Return the (x, y) coordinate for the center point of the cell that contains the specified text.  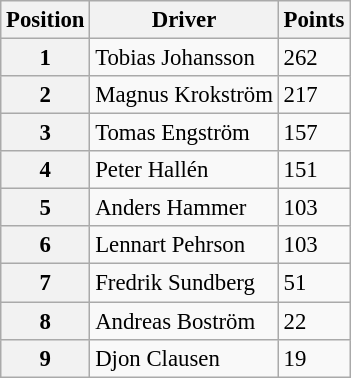
5 (46, 208)
22 (314, 321)
Fredrik Sundberg (184, 283)
157 (314, 133)
Driver (184, 20)
51 (314, 283)
6 (46, 245)
Tomas Engström (184, 133)
151 (314, 170)
4 (46, 170)
217 (314, 95)
Points (314, 20)
Magnus Krokström (184, 95)
Djon Clausen (184, 358)
Position (46, 20)
8 (46, 321)
19 (314, 358)
9 (46, 358)
7 (46, 283)
3 (46, 133)
Anders Hammer (184, 208)
Lennart Pehrson (184, 245)
1 (46, 58)
262 (314, 58)
2 (46, 95)
Peter Hallén (184, 170)
Tobias Johansson (184, 58)
Andreas Boström (184, 321)
